Extract the (X, Y) coordinate from the center of the cell holding the provided text.  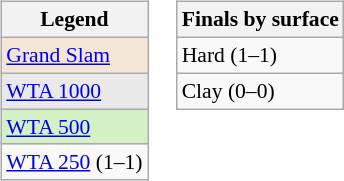
Clay (0–0) (260, 91)
Grand Slam (74, 55)
Finals by surface (260, 20)
WTA 250 (1–1) (74, 162)
WTA 1000 (74, 91)
Legend (74, 20)
WTA 500 (74, 127)
Hard (1–1) (260, 55)
